Provide the (x, y) coordinate of the cell's center where the given text is located.  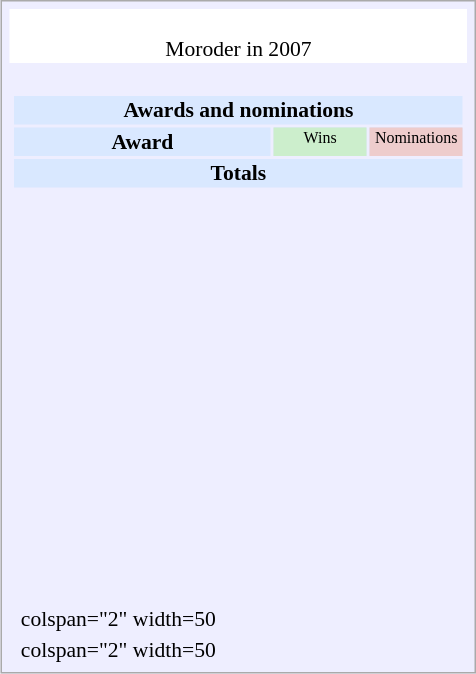
Wins (320, 141)
Moroder in 2007 (239, 36)
Award (142, 141)
Awards and nominations (238, 110)
Nominations (416, 141)
Awards and nominations Award Wins Nominations Totals (239, 334)
Totals (238, 173)
